Scan for the cell matching the given text and deliver its (X, Y) coordinate at center. 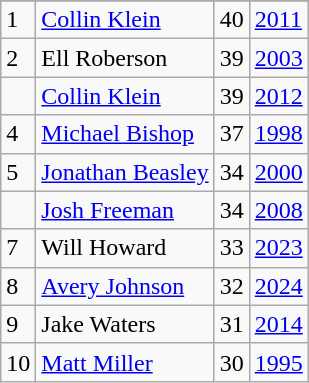
Michael Bishop (125, 134)
1 (18, 20)
2 (18, 58)
2008 (278, 210)
40 (232, 20)
2014 (278, 324)
10 (18, 362)
8 (18, 286)
5 (18, 172)
Jake Waters (125, 324)
30 (232, 362)
4 (18, 134)
32 (232, 286)
33 (232, 248)
2003 (278, 58)
Josh Freeman (125, 210)
31 (232, 324)
2024 (278, 286)
9 (18, 324)
2012 (278, 96)
1995 (278, 362)
Jonathan Beasley (125, 172)
Will Howard (125, 248)
37 (232, 134)
2023 (278, 248)
7 (18, 248)
Avery Johnson (125, 286)
Matt Miller (125, 362)
2011 (278, 20)
2000 (278, 172)
Ell Roberson (125, 58)
1998 (278, 134)
